Provide the [x, y] coordinate of the cell's center where the given text is located.  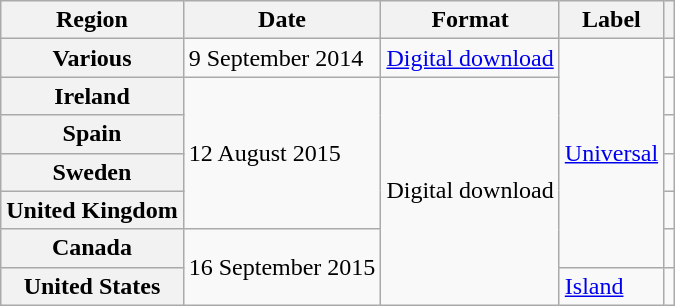
Spain [92, 134]
Label [611, 20]
9 September 2014 [282, 58]
Region [92, 20]
Universal [611, 153]
Canada [92, 248]
United States [92, 286]
Island [611, 286]
Ireland [92, 96]
Sweden [92, 172]
16 September 2015 [282, 267]
Format [470, 20]
Various [92, 58]
United Kingdom [92, 210]
12 August 2015 [282, 153]
Date [282, 20]
